Detect which cell encompasses the target text, then output its (x, y) center coordinate. 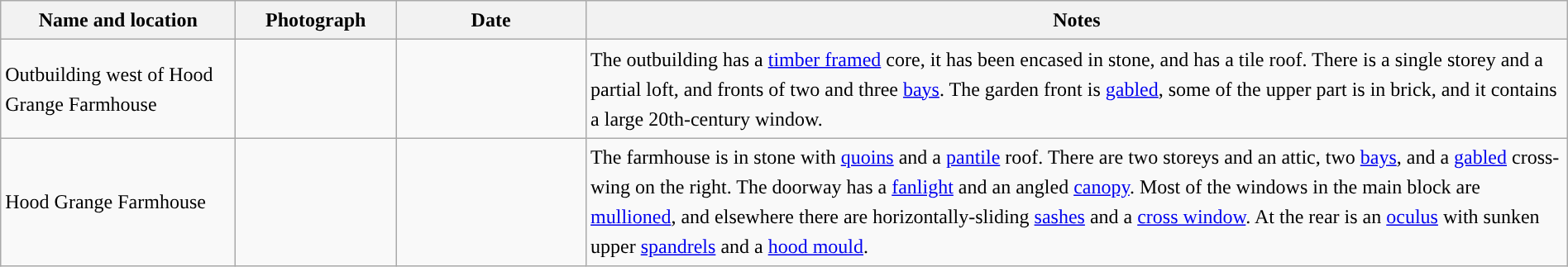
Name and location (118, 20)
Outbuilding west of Hood Grange Farmhouse (118, 89)
Notes (1077, 20)
Photograph (316, 20)
Hood Grange Farmhouse (118, 202)
Date (491, 20)
